Identify which cell holds the provided text, then report its (x, y) central coordinate. 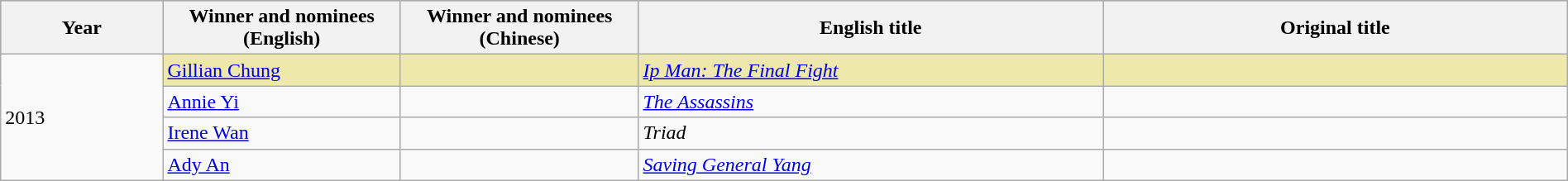
Triad (871, 133)
The Assassins (871, 102)
Ip Man: The Final Fight (871, 70)
Original title (1336, 28)
2013 (82, 117)
Saving General Yang (871, 164)
Winner and nominees(Chinese) (519, 28)
English title (871, 28)
Annie Yi (282, 102)
Irene Wan (282, 133)
Year (82, 28)
Winner and nominees(English) (282, 28)
Ady An (282, 164)
Gillian Chung (282, 70)
